Extract the (x, y) coordinate from the center of the cell holding the provided text.  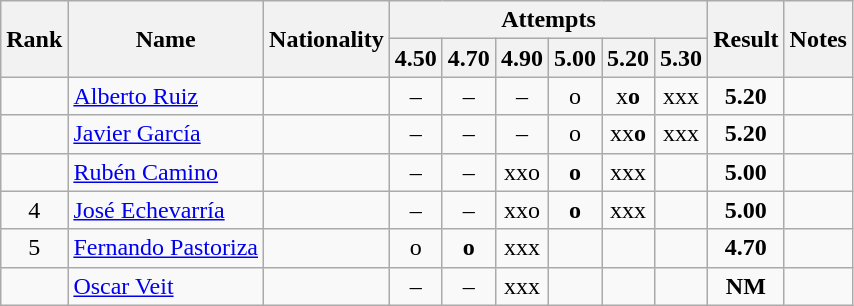
Notes (818, 39)
5.30 (682, 58)
NM (746, 286)
Alberto Ruiz (166, 96)
4.90 (522, 58)
4.50 (416, 58)
José Echevarría (166, 210)
Rubén Camino (166, 172)
Attempts (548, 20)
5 (34, 248)
Nationality (327, 39)
Result (746, 39)
Name (166, 39)
Javier García (166, 134)
Fernando Pastoriza (166, 248)
4 (34, 210)
Rank (34, 39)
xo (628, 96)
Oscar Veit (166, 286)
